From the cell containing the given text, extract its center point as (X, Y) coordinate. 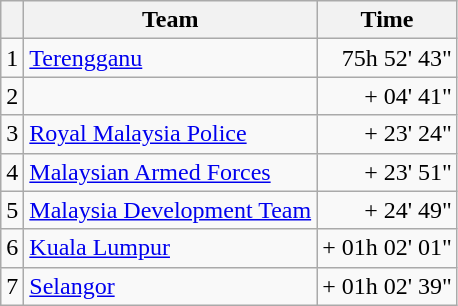
Malaysia Development Team (170, 210)
Malaysian Armed Forces (170, 172)
4 (12, 172)
6 (12, 248)
Time (388, 20)
1 (12, 58)
Team (170, 20)
+ 01h 02' 39" (388, 286)
5 (12, 210)
+ 23' 24" (388, 134)
Kuala Lumpur (170, 248)
+ 04' 41" (388, 96)
7 (12, 286)
+ 23' 51" (388, 172)
Terengganu (170, 58)
Selangor (170, 286)
3 (12, 134)
+ 24' 49" (388, 210)
+ 01h 02' 01" (388, 248)
Royal Malaysia Police (170, 134)
2 (12, 96)
75h 52' 43" (388, 58)
